Capture the cell that displays the provided text and extract its [X, Y] central coordinate. 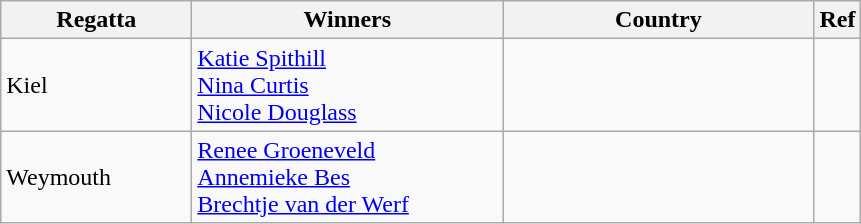
Kiel [96, 85]
Country [658, 20]
Weymouth [96, 177]
Winners [348, 20]
Renee GroeneveldAnnemieke BesBrechtje van der Werf [348, 177]
Katie SpithillNina CurtisNicole Douglass [348, 85]
Regatta [96, 20]
Ref [838, 20]
